Return the (X, Y) coordinate for the center point of the cell that contains the specified text.  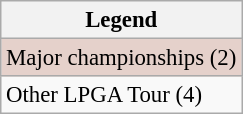
Other LPGA Tour (4) (122, 95)
Legend (122, 20)
Major championships (2) (122, 58)
